Return (x, y) of the center of cell containing provided text 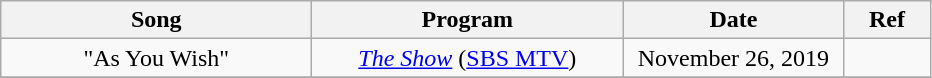
Ref (887, 20)
Date (734, 20)
Program (468, 20)
Song (156, 20)
The Show (SBS MTV) (468, 58)
November 26, 2019 (734, 58)
"As You Wish" (156, 58)
